Scan for the cell matching the given text and deliver its (x, y) coordinate at center. 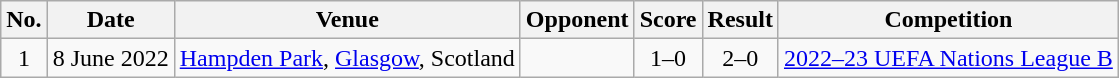
1–0 (668, 58)
Result (740, 20)
2022–23 UEFA Nations League B (948, 58)
1 (24, 58)
Score (668, 20)
Hampden Park, Glasgow, Scotland (347, 58)
Date (110, 20)
Venue (347, 20)
8 June 2022 (110, 58)
Competition (948, 20)
2–0 (740, 58)
No. (24, 20)
Opponent (577, 20)
